Extract the [X, Y] coordinate from the center of the cell holding the provided text.  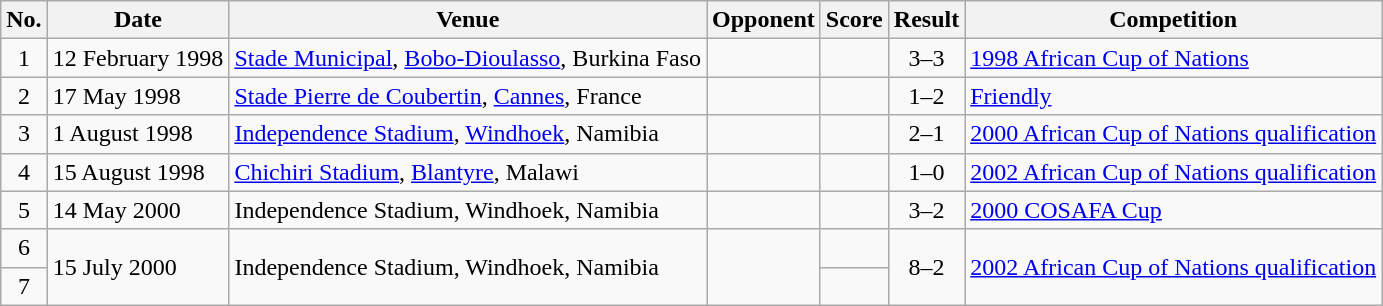
5 [24, 210]
4 [24, 172]
15 August 1998 [138, 172]
3–2 [926, 210]
17 May 1998 [138, 96]
1 August 1998 [138, 134]
1 [24, 58]
1–0 [926, 172]
7 [24, 286]
Chichiri Stadium, Blantyre, Malawi [468, 172]
Stade Pierre de Coubertin, Cannes, France [468, 96]
3 [24, 134]
Stade Municipal, Bobo-Dioulasso, Burkina Faso [468, 58]
Result [926, 20]
Score [854, 20]
15 July 2000 [138, 267]
2–1 [926, 134]
14 May 2000 [138, 210]
Opponent [764, 20]
1998 African Cup of Nations [1174, 58]
2000 COSAFA Cup [1174, 210]
Date [138, 20]
1–2 [926, 96]
2000 African Cup of Nations qualification [1174, 134]
2 [24, 96]
3–3 [926, 58]
12 February 1998 [138, 58]
6 [24, 248]
No. [24, 20]
8–2 [926, 267]
Venue [468, 20]
Competition [1174, 20]
Friendly [1174, 96]
